For the text-containing cell, return its midpoint in [X, Y] coordinate format. 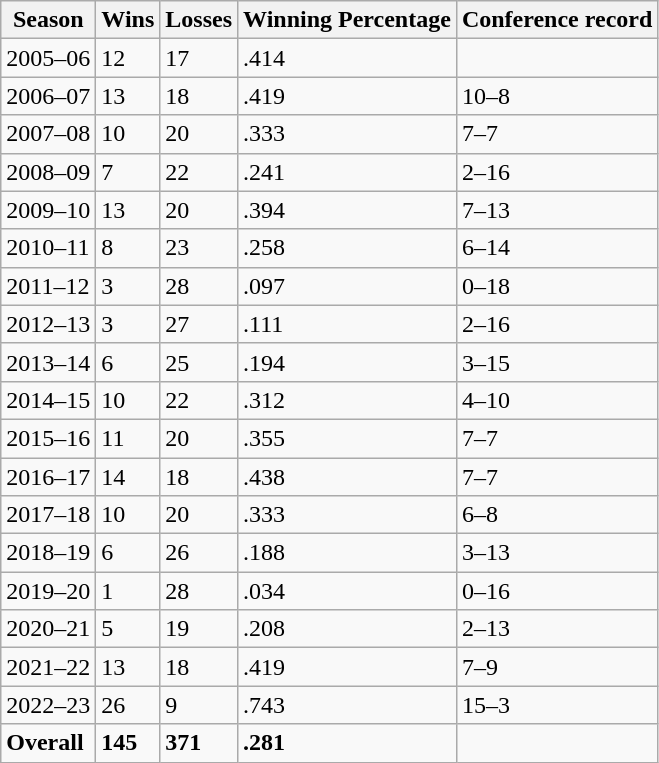
3–13 [556, 553]
7–9 [556, 667]
2012–13 [48, 324]
.312 [348, 400]
2019–20 [48, 591]
.034 [348, 591]
14 [128, 477]
23 [199, 248]
2008–09 [48, 172]
2017–18 [48, 515]
11 [128, 438]
0–18 [556, 286]
10–8 [556, 96]
.097 [348, 286]
Wins [128, 20]
.111 [348, 324]
Winning Percentage [348, 20]
2009–10 [48, 210]
27 [199, 324]
2005–06 [48, 58]
2018–19 [48, 553]
25 [199, 362]
3–15 [556, 362]
0–16 [556, 591]
2–13 [556, 629]
9 [199, 705]
2022–23 [48, 705]
19 [199, 629]
2015–16 [48, 438]
2007–08 [48, 134]
.241 [348, 172]
Losses [199, 20]
.743 [348, 705]
2021–22 [48, 667]
5 [128, 629]
Overall [48, 743]
8 [128, 248]
.281 [348, 743]
2020–21 [48, 629]
.194 [348, 362]
15–3 [556, 705]
145 [128, 743]
.414 [348, 58]
2010–11 [48, 248]
2014–15 [48, 400]
Conference record [556, 20]
2016–17 [48, 477]
2011–12 [48, 286]
371 [199, 743]
.394 [348, 210]
2006–07 [48, 96]
2013–14 [48, 362]
6–14 [556, 248]
7–13 [556, 210]
12 [128, 58]
1 [128, 591]
.355 [348, 438]
6–8 [556, 515]
.258 [348, 248]
7 [128, 172]
4–10 [556, 400]
17 [199, 58]
.438 [348, 477]
.188 [348, 553]
Season [48, 20]
.208 [348, 629]
